Extract the [x, y] coordinate from the center of the cell holding the provided text.  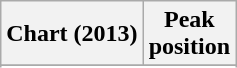
Chart (2013) [72, 34]
Peakposition [189, 34]
